Detect which cell encompasses the target text, then output its [x, y] center coordinate. 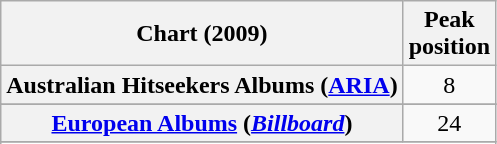
8 [449, 85]
Peakposition [449, 34]
24 [449, 123]
European Albums (Billboard) [202, 123]
Australian Hitseekers Albums (ARIA) [202, 85]
Chart (2009) [202, 34]
